Determine the [x, y] coordinate at the center of the cell enclosing the given text.  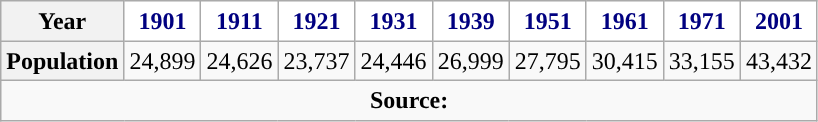
1951 [548, 21]
23,737 [316, 61]
1939 [470, 21]
26,999 [470, 61]
33,155 [702, 61]
27,795 [548, 61]
1961 [624, 21]
24,899 [162, 61]
1901 [162, 21]
1971 [702, 21]
Population [62, 61]
Year [62, 21]
Source: [410, 100]
24,446 [394, 61]
2001 [778, 21]
1911 [240, 21]
30,415 [624, 61]
1931 [394, 21]
43,432 [778, 61]
24,626 [240, 61]
1921 [316, 21]
